Pinpoint the cell where the given text exists, returning its [X, Y] midpoint coordinate. 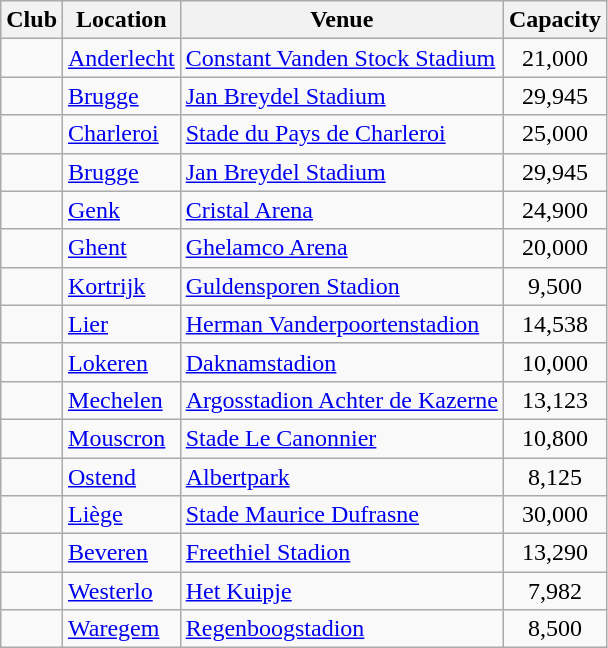
Argosstadion Achter de Kazerne [342, 400]
Kortrijk [122, 286]
Mouscron [122, 438]
Albertpark [342, 477]
10,000 [554, 362]
Capacity [554, 20]
Genk [122, 210]
Venue [342, 20]
Lier [122, 324]
Stade Le Canonnier [342, 438]
Constant Vanden Stock Stadium [342, 58]
13,290 [554, 553]
Ghent [122, 248]
24,900 [554, 210]
Anderlecht [122, 58]
Waregem [122, 629]
20,000 [554, 248]
9,500 [554, 286]
7,982 [554, 591]
Cristal Arena [342, 210]
Lokeren [122, 362]
8,500 [554, 629]
Daknamstadion [342, 362]
Club [32, 20]
Ostend [122, 477]
Charleroi [122, 134]
Location [122, 20]
30,000 [554, 515]
Stade Maurice Dufrasne [342, 515]
10,800 [554, 438]
Stade du Pays de Charleroi [342, 134]
25,000 [554, 134]
21,000 [554, 58]
Regenboogstadion [342, 629]
Beveren [122, 553]
13,123 [554, 400]
Westerlo [122, 591]
Het Kuipje [342, 591]
Mechelen [122, 400]
Freethiel Stadion [342, 553]
Herman Vanderpoortenstadion [342, 324]
Ghelamco Arena [342, 248]
14,538 [554, 324]
8,125 [554, 477]
Guldensporen Stadion [342, 286]
Liège [122, 515]
